Provide the (x, y) coordinate of the cell's center where the given text is located.  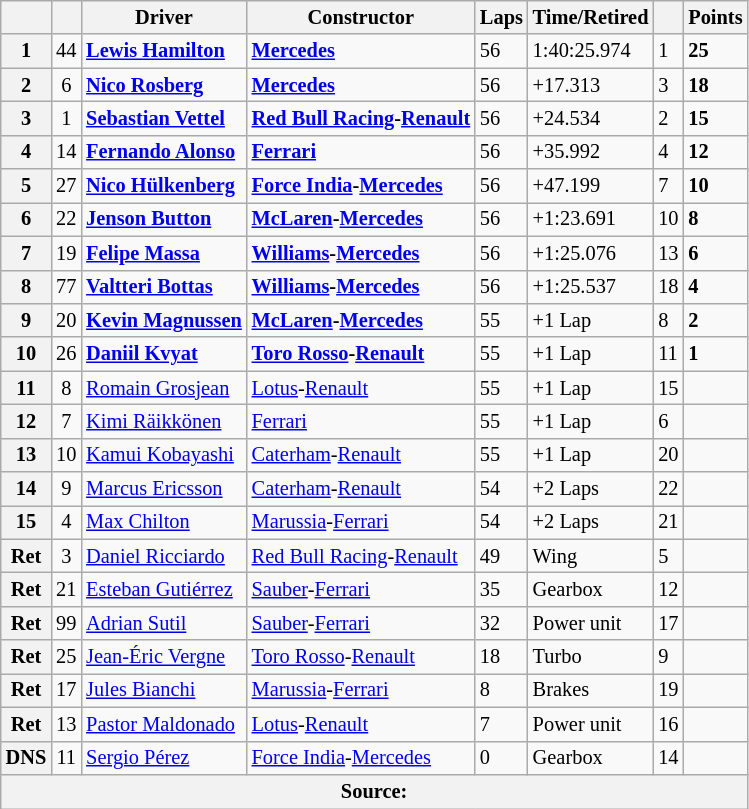
Source: (374, 791)
Esteban Gutiérrez (164, 589)
Jenson Button (164, 219)
DNS (26, 758)
Laps (502, 17)
0 (502, 758)
26 (66, 354)
Turbo (591, 657)
+17.313 (591, 85)
Daniil Kvyat (164, 354)
+47.199 (591, 186)
16 (668, 724)
Kamui Kobayashi (164, 455)
35 (502, 589)
Driver (164, 17)
Jean-Éric Vergne (164, 657)
Lewis Hamilton (164, 51)
77 (66, 287)
Brakes (591, 690)
Fernando Alonso (164, 152)
Time/Retired (591, 17)
Points (715, 17)
Nico Rosberg (164, 85)
44 (66, 51)
27 (66, 186)
Jules Bianchi (164, 690)
Romain Grosjean (164, 388)
Max Chilton (164, 522)
1:40:25.974 (591, 51)
Wing (591, 556)
+35.992 (591, 152)
Adrian Sutil (164, 623)
Kevin Magnussen (164, 320)
Valtteri Bottas (164, 287)
+24.534 (591, 118)
Marcus Ericsson (164, 489)
Sergio Pérez (164, 758)
+1:25.076 (591, 253)
Sebastian Vettel (164, 118)
Nico Hülkenberg (164, 186)
+1:23.691 (591, 219)
+1:25.537 (591, 287)
49 (502, 556)
Felipe Massa (164, 253)
99 (66, 623)
Kimi Räikkönen (164, 421)
Daniel Ricciardo (164, 556)
Pastor Maldonado (164, 724)
Constructor (361, 17)
32 (502, 623)
